For the text-containing cell, return its midpoint in [X, Y] coordinate format. 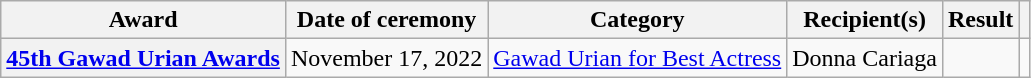
Category [638, 20]
November 17, 2022 [386, 58]
Donna Cariaga [865, 58]
45th Gawad Urian Awards [144, 58]
Recipient(s) [865, 20]
Result [980, 20]
Date of ceremony [386, 20]
Gawad Urian for Best Actress [638, 58]
Award [144, 20]
